Identify which cell holds the provided text, then report its [X, Y] central coordinate. 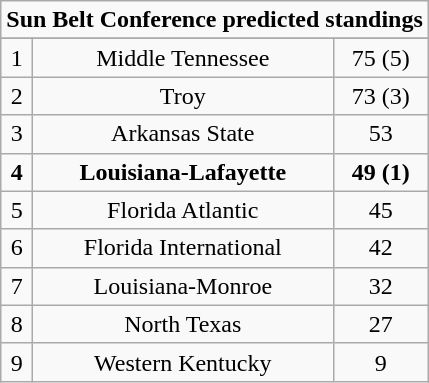
49 (1) [380, 172]
4 [17, 172]
32 [380, 286]
Arkansas State [183, 134]
53 [380, 134]
Florida Atlantic [183, 210]
5 [17, 210]
1 [17, 58]
Sun Belt Conference predicted standings [215, 20]
Middle Tennessee [183, 58]
42 [380, 248]
North Texas [183, 324]
45 [380, 210]
6 [17, 248]
Western Kentucky [183, 362]
2 [17, 96]
27 [380, 324]
7 [17, 286]
3 [17, 134]
75 (5) [380, 58]
8 [17, 324]
Troy [183, 96]
Louisiana-Lafayette [183, 172]
Florida International [183, 248]
73 (3) [380, 96]
Louisiana-Monroe [183, 286]
